Locate the cell with the specified text and output its [x, y] center coordinate. 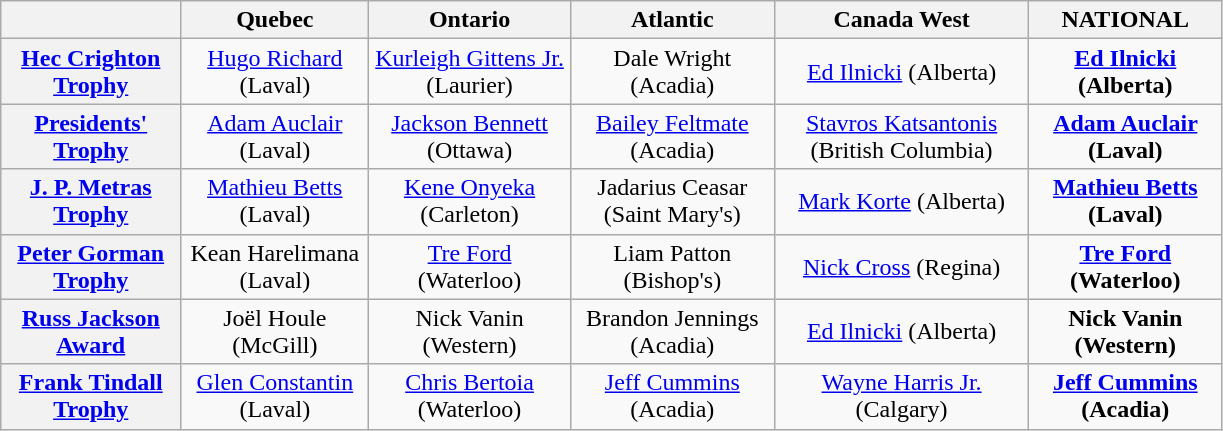
Wayne Harris Jr. (Calgary) [901, 396]
Jadarius Ceasar (Saint Mary's) [672, 202]
J. P. Metras Trophy [91, 202]
Kene Onyeka (Carleton) [470, 202]
Peter Gorman Trophy [91, 266]
Stavros Katsantonis (British Columbia) [901, 136]
Quebec [275, 20]
Mark Korte (Alberta) [901, 202]
Liam Patton (Bishop's) [672, 266]
Hugo Richard (Laval) [275, 72]
Chris Bertoia (Waterloo) [470, 396]
Nick Cross (Regina) [901, 266]
Brandon Jennings (Acadia) [672, 332]
Ontario [470, 20]
Canada West [901, 20]
Frank Tindall Trophy [91, 396]
Jackson Bennett (Ottawa) [470, 136]
Presidents' Trophy [91, 136]
Dale Wright (Acadia) [672, 72]
Atlantic [672, 20]
Kurleigh Gittens Jr. (Laurier) [470, 72]
Hec Crighton Trophy [91, 72]
Bailey Feltmate (Acadia) [672, 136]
Joël Houle (McGill) [275, 332]
Glen Constantin (Laval) [275, 396]
NATIONAL [1126, 20]
Russ Jackson Award [91, 332]
Kean Harelimana (Laval) [275, 266]
